Scan for the cell matching the given text and deliver its (X, Y) coordinate at center. 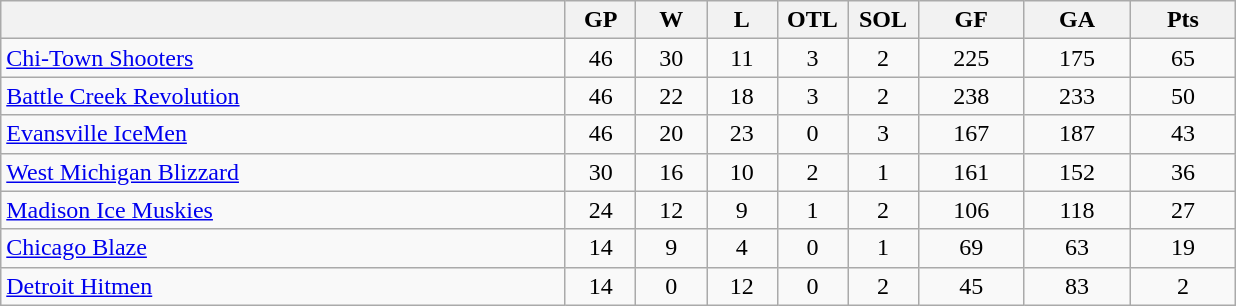
187 (1077, 134)
Chicago Blaze (284, 248)
23 (742, 134)
225 (971, 58)
45 (971, 286)
20 (672, 134)
Pts (1183, 20)
W (672, 20)
63 (1077, 248)
83 (1077, 286)
118 (1077, 210)
Madison Ice Muskies (284, 210)
22 (672, 96)
SOL (884, 20)
106 (971, 210)
10 (742, 172)
Battle Creek Revolution (284, 96)
161 (971, 172)
36 (1183, 172)
50 (1183, 96)
65 (1183, 58)
43 (1183, 134)
24 (600, 210)
16 (672, 172)
27 (1183, 210)
GF (971, 20)
233 (1077, 96)
Detroit Hitmen (284, 286)
West Michigan Blizzard (284, 172)
238 (971, 96)
OTL (812, 20)
4 (742, 248)
18 (742, 96)
152 (1077, 172)
19 (1183, 248)
Chi-Town Shooters (284, 58)
11 (742, 58)
167 (971, 134)
69 (971, 248)
175 (1077, 58)
GP (600, 20)
Evansville IceMen (284, 134)
L (742, 20)
GA (1077, 20)
